Find where the given text appears and provide that cell's center as (x, y) coordinate. 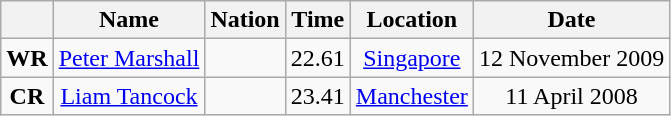
Name (129, 20)
Liam Tancock (129, 96)
23.41 (318, 96)
Date (571, 20)
12 November 2009 (571, 58)
Time (318, 20)
WR (27, 58)
CR (27, 96)
11 April 2008 (571, 96)
Nation (245, 20)
Manchester (412, 96)
Singapore (412, 58)
Peter Marshall (129, 58)
22.61 (318, 58)
Location (412, 20)
